Output the (x, y) coordinate of the center of the cell containing the given text.  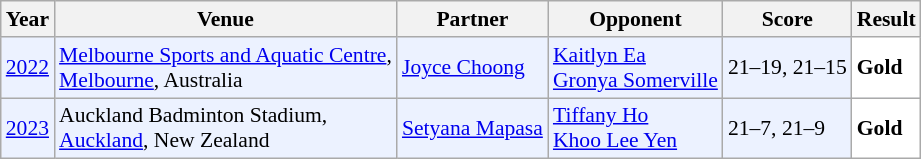
21–7, 21–9 (788, 128)
Year (28, 19)
Joyce Choong (472, 68)
Score (788, 19)
Kaitlyn Ea Gronya Somerville (636, 68)
21–19, 21–15 (788, 68)
Tiffany Ho Khoo Lee Yen (636, 128)
2022 (28, 68)
Venue (226, 19)
Melbourne Sports and Aquatic Centre,Melbourne, Australia (226, 68)
Opponent (636, 19)
Result (886, 19)
Setyana Mapasa (472, 128)
2023 (28, 128)
Auckland Badminton Stadium,Auckland, New Zealand (226, 128)
Partner (472, 19)
